Identify which cell holds the provided text, then report its [X, Y] central coordinate. 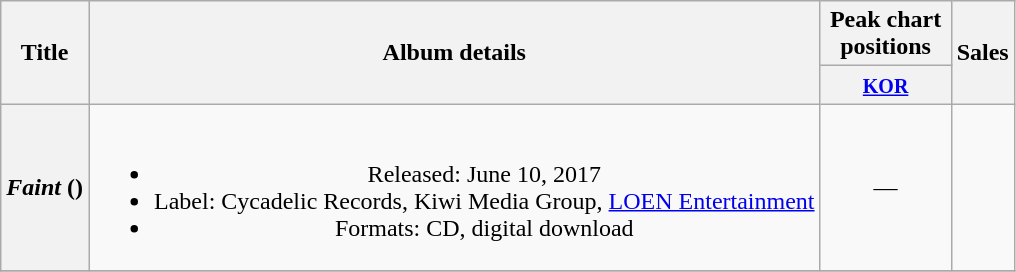
KOR [886, 85]
— [886, 188]
Peak chart positions [886, 34]
Album details [454, 52]
Released: June 10, 2017Label: Cycadelic Records, Kiwi Media Group, LOEN EntertainmentFormats: CD, digital download [454, 188]
Faint () [45, 188]
Sales [982, 52]
Title [45, 52]
